Find where the given text appears and provide that cell's center as (X, Y) coordinate. 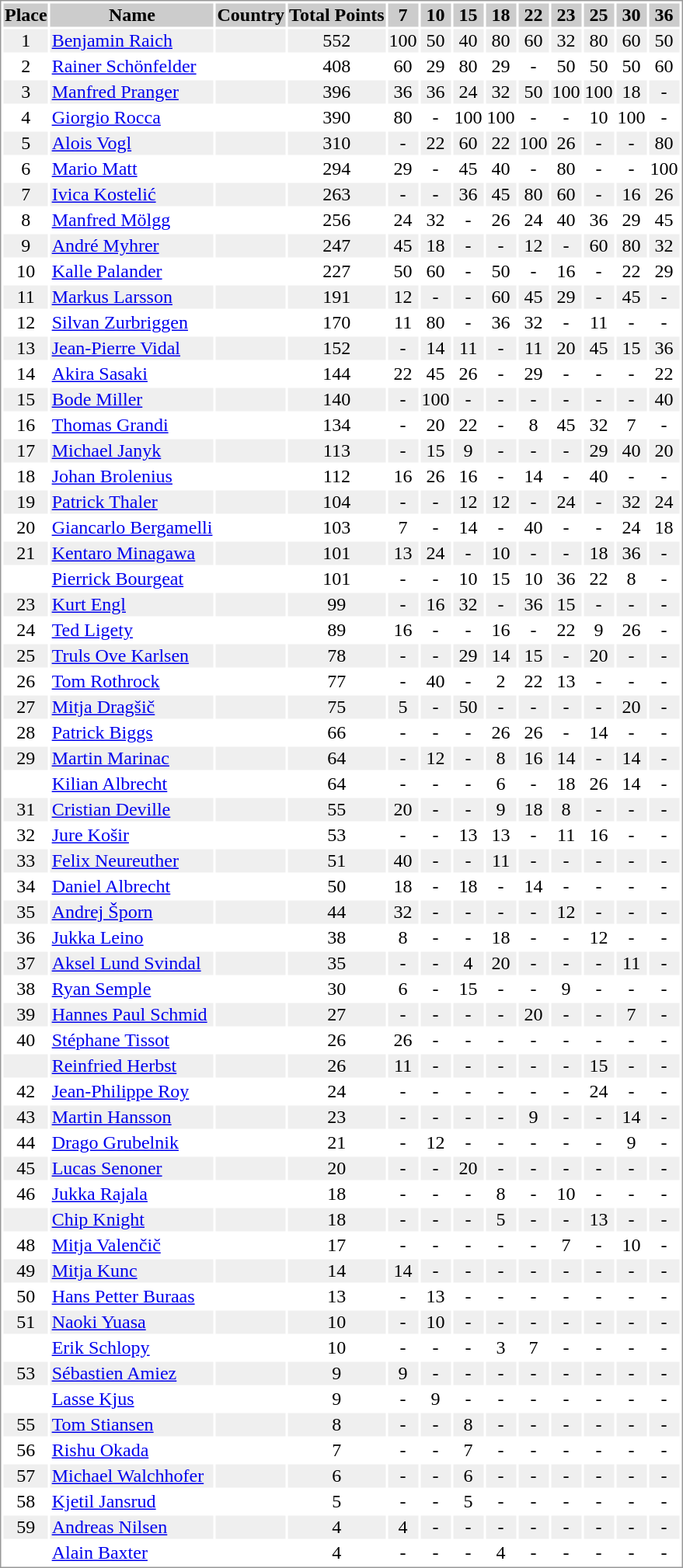
Name (132, 15)
Patrick Thaler (132, 502)
Tom Stiansen (132, 1425)
Kentaro Minagawa (132, 554)
Manfred Mölgg (132, 220)
Kjetil Jansrud (132, 1501)
77 (337, 681)
Bode Miller (132, 400)
Giorgio Rocca (132, 117)
1 (26, 41)
Giancarlo Bergamelli (132, 527)
43 (26, 1118)
113 (337, 451)
Truls Ove Karlsen (132, 656)
39 (26, 1015)
Ted Ligety (132, 630)
134 (337, 425)
Alain Baxter (132, 1552)
Lasse Kjus (132, 1399)
48 (26, 1245)
310 (337, 144)
58 (26, 1501)
99 (337, 605)
Rainer Schönfelder (132, 66)
78 (337, 656)
Kilian Albrecht (132, 784)
Jukka Leino (132, 937)
Kurt Engl (132, 605)
Martin Marinac (132, 759)
Aksel Lund Svindal (132, 964)
408 (337, 66)
140 (337, 400)
Markus Larsson (132, 297)
112 (337, 476)
170 (337, 322)
34 (26, 886)
256 (337, 220)
552 (337, 41)
89 (337, 630)
37 (26, 964)
Jure Košir (132, 835)
Cristian Deville (132, 810)
Mitja Dragšič (132, 708)
104 (337, 502)
Andrej Šporn (132, 913)
Total Points (337, 15)
28 (26, 732)
59 (26, 1528)
144 (337, 374)
Jukka Rajala (132, 1194)
Country (251, 15)
294 (337, 169)
Sébastien Amiez (132, 1374)
152 (337, 349)
Michael Walchhofer (132, 1476)
263 (337, 195)
Rishu Okada (132, 1450)
103 (337, 527)
Lucas Senoner (132, 1169)
Felix Neureuther (132, 861)
Silvan Zurbriggen (132, 322)
Thomas Grandi (132, 425)
Patrick Biggs (132, 732)
Michael Janyk (132, 451)
Mitja Kunc (132, 1271)
Hans Petter Buraas (132, 1296)
19 (26, 502)
390 (337, 117)
Erik Schlopy (132, 1347)
Manfred Pranger (132, 92)
Alois Vogl (132, 144)
Kalle Palander (132, 271)
Mitja Valenčič (132, 1245)
Jean-Pierre Vidal (132, 349)
Daniel Albrecht (132, 886)
66 (337, 732)
Benjamin Raich (132, 41)
75 (337, 708)
Ryan Semple (132, 989)
André Myhrer (132, 246)
31 (26, 810)
Akira Sasaki (132, 374)
Stéphane Tissot (132, 1040)
Chip Knight (132, 1220)
42 (26, 1091)
227 (337, 271)
Naoki Yuasa (132, 1323)
Pierrick Bourgeat (132, 579)
49 (26, 1271)
Reinfried Herbst (132, 1066)
Martin Hansson (132, 1118)
56 (26, 1450)
Drago Grubelnik (132, 1142)
191 (337, 297)
Tom Rothrock (132, 681)
Place (26, 15)
46 (26, 1194)
396 (337, 92)
Mario Matt (132, 169)
33 (26, 861)
Johan Brolenius (132, 476)
Jean-Philippe Roy (132, 1091)
Andreas Nilsen (132, 1528)
Ivica Kostelić (132, 195)
Hannes Paul Schmid (132, 1015)
247 (337, 246)
57 (26, 1476)
